Find where the given text appears and provide that cell's center as [X, Y] coordinate. 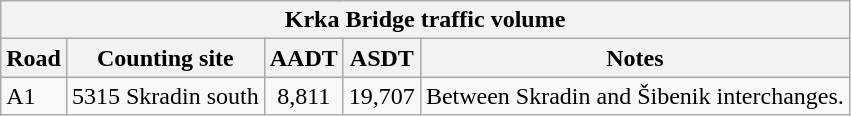
Counting site [165, 58]
Krka Bridge traffic volume [426, 20]
19,707 [382, 96]
ASDT [382, 58]
5315 Skradin south [165, 96]
Notes [634, 58]
Between Skradin and Šibenik interchanges. [634, 96]
8,811 [304, 96]
Road [34, 58]
A1 [34, 96]
AADT [304, 58]
